Find where the given text appears and provide that cell's center as [x, y] coordinate. 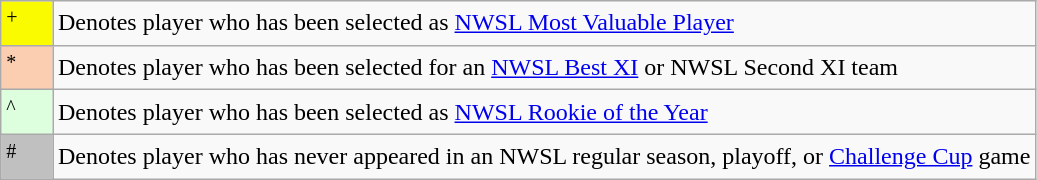
Denotes player who has been selected for an NWSL Best XI or NWSL Second XI team [544, 68]
Denotes player who has never appeared in an NWSL regular season, playoff, or Challenge Cup game [544, 156]
* [27, 68]
+ [27, 24]
# [27, 156]
Denotes player who has been selected as NWSL Rookie of the Year [544, 112]
^ [27, 112]
Denotes player who has been selected as NWSL Most Valuable Player [544, 24]
